Pinpoint the cell where the given text exists, returning its [x, y] midpoint coordinate. 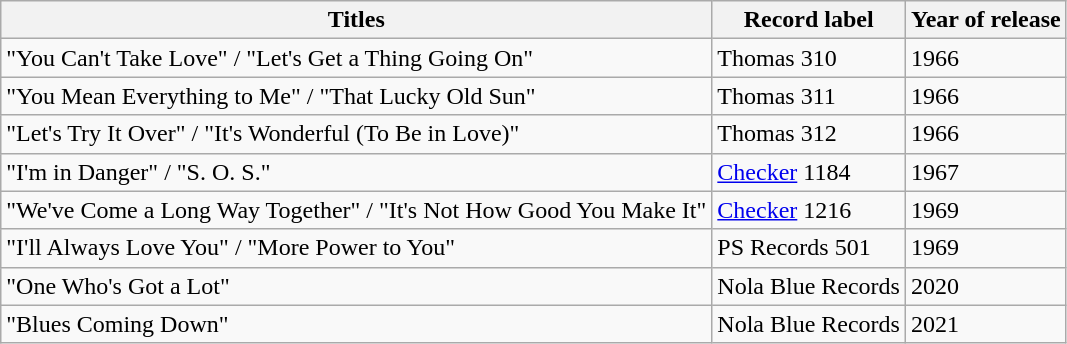
Checker 1184 [809, 172]
"Blues Coming Down" [356, 324]
PS Records 501 [809, 248]
Thomas 310 [809, 58]
Checker 1216 [809, 210]
Titles [356, 20]
Record label [809, 20]
"We've Come a Long Way Together" / "It's Not How Good You Make It" [356, 210]
"Let's Try It Over" / "It's Wonderful (To Be in Love)" [356, 134]
"One Who's Got a Lot" [356, 286]
2021 [986, 324]
"You Can't Take Love" / "Let's Get a Thing Going On" [356, 58]
"I'm in Danger" / "S. O. S." [356, 172]
"I'll Always Love You" / "More Power to You" [356, 248]
Year of release [986, 20]
Thomas 311 [809, 96]
1967 [986, 172]
"You Mean Everything to Me" / "That Lucky Old Sun" [356, 96]
Thomas 312 [809, 134]
2020 [986, 286]
